Pinpoint the cell where the given text exists, returning its [x, y] midpoint coordinate. 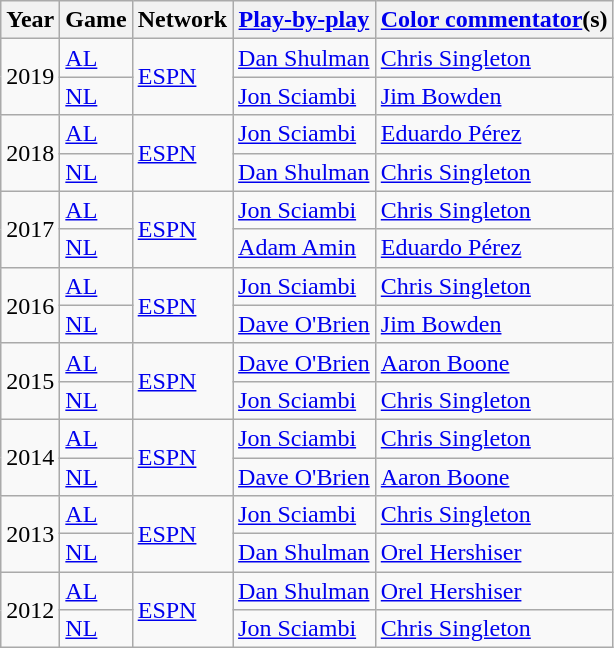
Year [30, 20]
Game [96, 20]
2016 [30, 305]
2019 [30, 77]
2012 [30, 610]
2017 [30, 229]
Adam Amin [304, 248]
2015 [30, 381]
Color commentator(s) [494, 20]
2014 [30, 457]
Play-by-play [304, 20]
Network [182, 20]
2013 [30, 534]
2018 [30, 153]
